Identify which cell holds the provided text, then report its (X, Y) central coordinate. 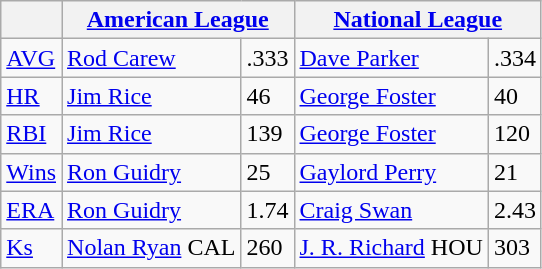
40 (514, 96)
Wins (32, 172)
Craig Swan (391, 210)
Gaylord Perry (391, 172)
J. R. Richard HOU (391, 248)
ERA (32, 210)
2.43 (514, 210)
1.74 (268, 210)
National League (418, 20)
Dave Parker (391, 58)
46 (268, 96)
Ks (32, 248)
HR (32, 96)
American League (178, 20)
.333 (268, 58)
120 (514, 134)
139 (268, 134)
25 (268, 172)
Nolan Ryan CAL (152, 248)
260 (268, 248)
303 (514, 248)
21 (514, 172)
Rod Carew (152, 58)
.334 (514, 58)
AVG (32, 58)
RBI (32, 134)
